Capture the cell that displays the provided text and extract its (X, Y) central coordinate. 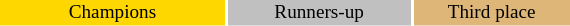
Third place (492, 13)
Runners-up (319, 13)
Champions (112, 13)
